Provide the [X, Y] coordinate of the cell's center where the given text is located.  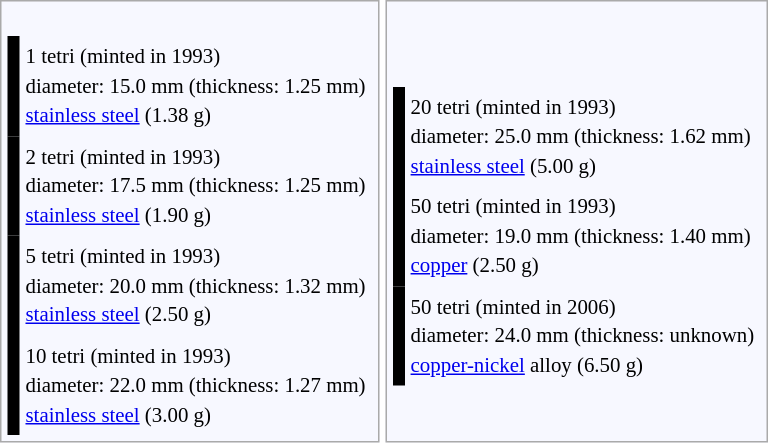
20 tetri (minted in 1993)diameter: 25.0 mm (thickness: 1.62 mm)stainless steel (5.00 g) [583, 137]
10 tetri (minted in 1993)diameter: 22.0 mm (thickness: 1.27 mm)stainless steel (3.00 g) [196, 386]
5 tetri (minted in 1993)diameter: 20.0 mm (thickness: 1.32 mm)stainless steel (2.50 g) [196, 286]
50 tetri (minted in 2006)diameter: 24.0 mm (thickness: unknown)copper-nickel alloy (6.50 g) [583, 336]
50 tetri (minted in 1993)diameter: 19.0 mm (thickness: 1.40 mm)copper (2.50 g) [583, 236]
1 tetri (minted in 1993)diameter: 15.0 mm (thickness: 1.25 mm)stainless steel (1.38 g) [196, 87]
2 tetri (minted in 1993)diameter: 17.5 mm (thickness: 1.25 mm)stainless steel (1.90 g) [196, 186]
